Output the [X, Y] coordinate of the center of the cell containing the given text.  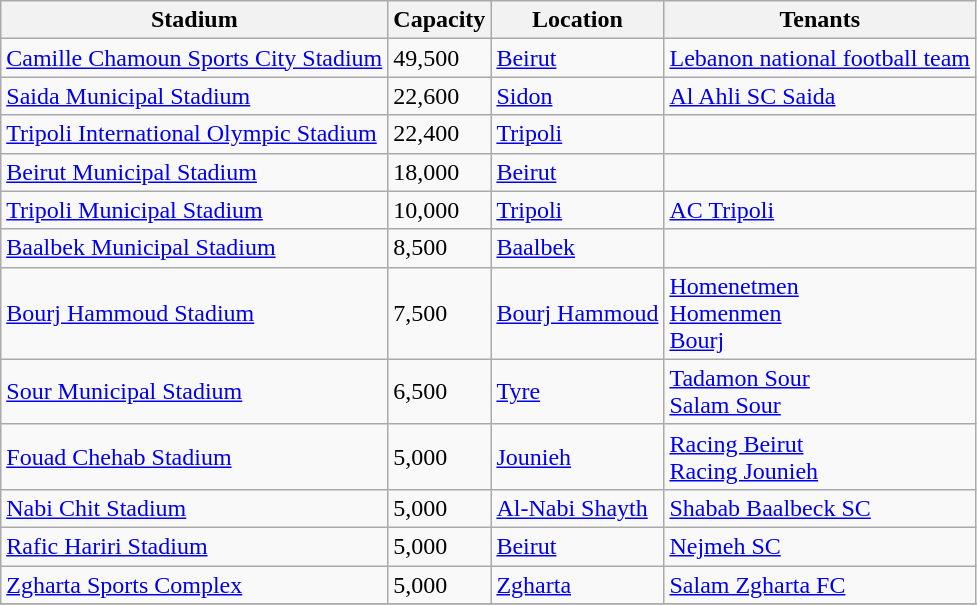
Tripoli International Olympic Stadium [194, 134]
HomenetmenHomenmenBourj [820, 313]
Sour Municipal Stadium [194, 392]
Salam Zgharta FC [820, 585]
7,500 [440, 313]
Nabi Chit Stadium [194, 508]
49,500 [440, 58]
Lebanon national football team [820, 58]
Rafic Hariri Stadium [194, 546]
Nejmeh SC [820, 546]
AC Tripoli [820, 210]
8,500 [440, 248]
Shabab Baalbeck SC [820, 508]
Zgharta [578, 585]
Stadium [194, 20]
Bourj Hammoud [578, 313]
10,000 [440, 210]
Bourj Hammoud Stadium [194, 313]
6,500 [440, 392]
Jounieh [578, 456]
Racing BeirutRacing Jounieh [820, 456]
Tenants [820, 20]
Saida Municipal Stadium [194, 96]
Tripoli Municipal Stadium [194, 210]
22,400 [440, 134]
Tyre [578, 392]
Capacity [440, 20]
Zgharta Sports Complex [194, 585]
Fouad Chehab Stadium [194, 456]
22,600 [440, 96]
Sidon [578, 96]
18,000 [440, 172]
Baalbek Municipal Stadium [194, 248]
Beirut Municipal Stadium [194, 172]
Baalbek [578, 248]
Camille Chamoun Sports City Stadium [194, 58]
Al-Nabi Shayth [578, 508]
Al Ahli SC Saida [820, 96]
Tadamon SourSalam Sour [820, 392]
Location [578, 20]
